Extract the (x, y) coordinate from the center of the cell holding the provided text.  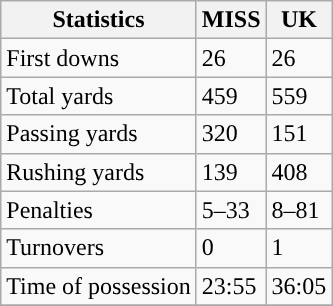
0 (231, 248)
23:55 (231, 286)
Penalties (99, 210)
559 (299, 96)
36:05 (299, 286)
408 (299, 172)
320 (231, 134)
Passing yards (99, 134)
Total yards (99, 96)
1 (299, 248)
First downs (99, 58)
8–81 (299, 210)
459 (231, 96)
Rushing yards (99, 172)
Time of possession (99, 286)
151 (299, 134)
139 (231, 172)
UK (299, 20)
Statistics (99, 20)
Turnovers (99, 248)
5–33 (231, 210)
MISS (231, 20)
